Extract the [X, Y] coordinate from the center of the cell holding the provided text.  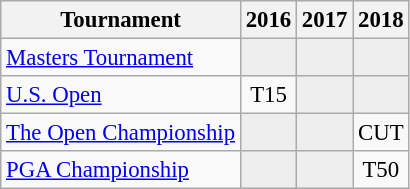
The Open Championship [121, 133]
T15 [268, 95]
U.S. Open [121, 95]
T50 [381, 170]
PGA Championship [121, 170]
2016 [268, 20]
Masters Tournament [121, 58]
2017 [325, 20]
Tournament [121, 20]
2018 [381, 20]
CUT [381, 133]
